Determine the [x, y] coordinate at the center of the cell enclosing the given text.  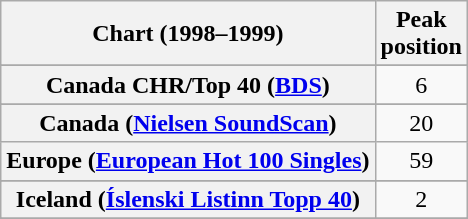
Iceland (Íslenski Listinn Topp 40) [188, 199]
6 [421, 85]
Canada CHR/Top 40 (BDS) [188, 85]
20 [421, 123]
Canada (Nielsen SoundScan) [188, 123]
59 [421, 161]
Peakposition [421, 34]
Europe (European Hot 100 Singles) [188, 161]
2 [421, 199]
Chart (1998–1999) [188, 34]
